Identify which cell holds the provided text, then report its [X, Y] central coordinate. 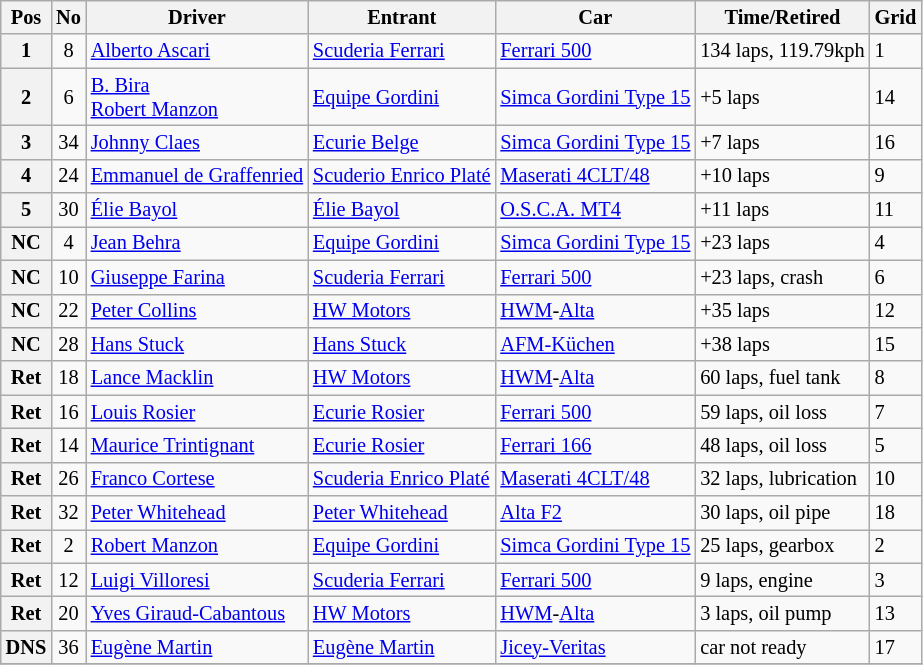
36 [68, 647]
Emmanuel de Graffenried [197, 176]
13 [896, 613]
Ecurie Belge [402, 142]
34 [68, 142]
+35 laps [782, 311]
No [68, 17]
DNS [26, 647]
Scuderia Enrico Platé [402, 479]
30 [68, 210]
+38 laps [782, 344]
9 laps, engine [782, 580]
Alta F2 [595, 513]
15 [896, 344]
Scuderio Enrico Platé [402, 176]
Giuseppe Farina [197, 277]
Jean Behra [197, 243]
25 laps, gearbox [782, 546]
32 laps, lubrication [782, 479]
B. Bira Robert Manzon [197, 97]
+7 laps [782, 142]
Entrant [402, 17]
7 [896, 412]
20 [68, 613]
22 [68, 311]
30 laps, oil pipe [782, 513]
24 [68, 176]
+10 laps [782, 176]
Car [595, 17]
26 [68, 479]
O.S.C.A. MT4 [595, 210]
Time/Retired [782, 17]
+11 laps [782, 210]
32 [68, 513]
9 [896, 176]
134 laps, 119.79kph [782, 51]
Maurice Trintignant [197, 445]
Alberto Ascari [197, 51]
Peter Collins [197, 311]
Ferrari 166 [595, 445]
17 [896, 647]
Louis Rosier [197, 412]
Driver [197, 17]
+5 laps [782, 97]
Robert Manzon [197, 546]
59 laps, oil loss [782, 412]
28 [68, 344]
Yves Giraud-Cabantous [197, 613]
Jicey-Veritas [595, 647]
AFM-Küchen [595, 344]
48 laps, oil loss [782, 445]
car not ready [782, 647]
Luigi Villoresi [197, 580]
Lance Macklin [197, 378]
Johnny Claes [197, 142]
3 laps, oil pump [782, 613]
Grid [896, 17]
+23 laps [782, 243]
60 laps, fuel tank [782, 378]
11 [896, 210]
+23 laps, crash [782, 277]
Pos [26, 17]
Franco Cortese [197, 479]
